Return the [X, Y] coordinate for the center point of the cell that contains the specified text.  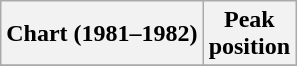
Chart (1981–1982) [102, 34]
Peakposition [249, 34]
